Capture the cell that displays the provided text and extract its (X, Y) central coordinate. 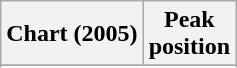
Chart (2005) (72, 34)
Peakposition (189, 34)
